Capture the cell that displays the provided text and extract its [x, y] central coordinate. 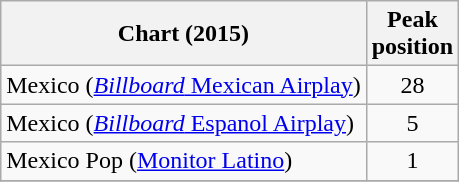
Peakposition [412, 34]
Mexico (Billboard Espanol Airplay) [184, 123]
5 [412, 123]
Chart (2015) [184, 34]
28 [412, 85]
1 [412, 161]
Mexico Pop (Monitor Latino) [184, 161]
Mexico (Billboard Mexican Airplay) [184, 85]
